Scan for the cell matching the given text and deliver its (X, Y) coordinate at center. 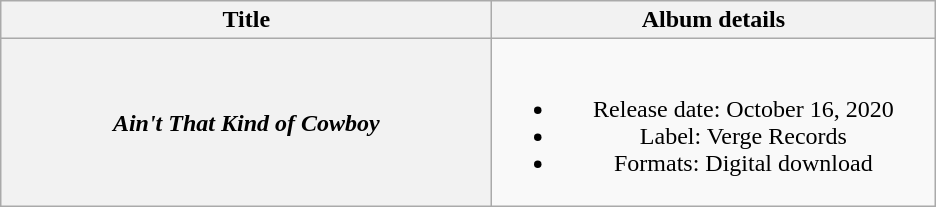
Album details (714, 20)
Release date: October 16, 2020Label: Verge RecordsFormats: Digital download (714, 122)
Ain't That Kind of Cowboy (246, 122)
Title (246, 20)
